Return the (x, y) coordinate for the center point of the cell that contains the specified text.  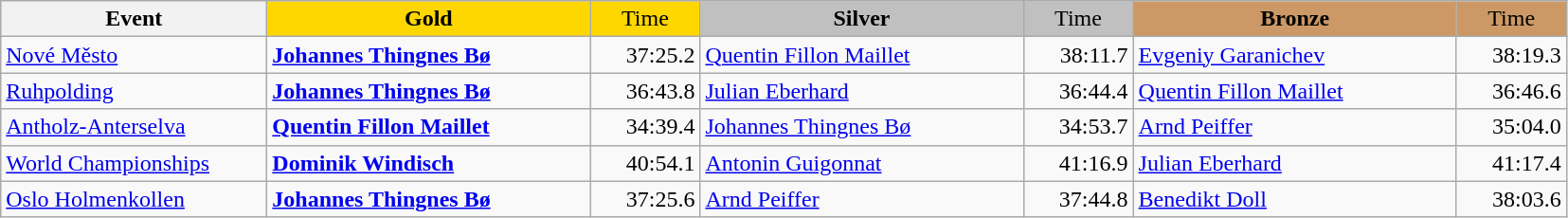
Silver (862, 19)
37:25.6 (645, 199)
Antholz-Anterselva (135, 127)
41:16.9 (1078, 163)
41:17.4 (1511, 163)
Gold (428, 19)
World Championships (135, 163)
37:25.2 (645, 55)
38:11.7 (1078, 55)
36:43.8 (645, 91)
40:54.1 (645, 163)
Nové Město (135, 55)
Oslo Holmenkollen (135, 199)
Event (135, 19)
Antonin Guigonnat (862, 163)
38:19.3 (1511, 55)
Ruhpolding (135, 91)
Evgeniy Garanichev (1294, 55)
Dominik Windisch (428, 163)
34:53.7 (1078, 127)
37:44.8 (1078, 199)
34:39.4 (645, 127)
38:03.6 (1511, 199)
36:46.6 (1511, 91)
35:04.0 (1511, 127)
Benedikt Doll (1294, 199)
Bronze (1294, 19)
36:44.4 (1078, 91)
